Locate the cell with the specified text and output its (x, y) center coordinate. 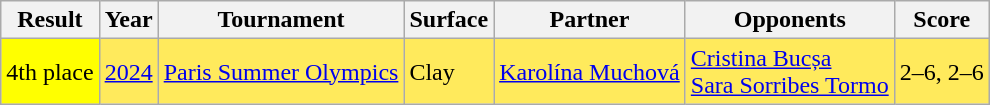
Cristina Bucșa Sara Sorribes Tormo (790, 72)
2024 (128, 72)
Surface (449, 20)
Result (50, 20)
Paris Summer Olympics (281, 72)
Tournament (281, 20)
Opponents (790, 20)
Clay (449, 72)
2–6, 2–6 (942, 72)
Partner (590, 20)
4th place (50, 72)
Score (942, 20)
Year (128, 20)
Karolína Muchová (590, 72)
